Pinpoint the cell where the given text exists, returning its [x, y] midpoint coordinate. 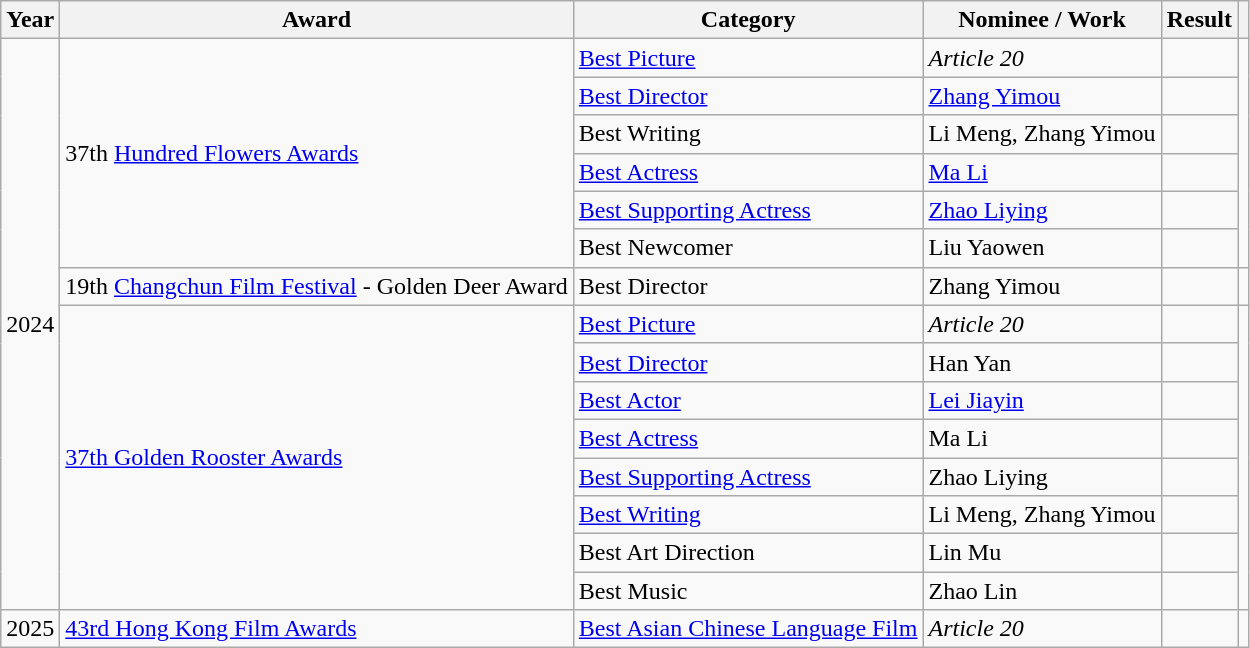
19th Changchun Film Festival - Golden Deer Award [316, 286]
Best Art Direction [748, 553]
37th Hundred Flowers Awards [316, 153]
Best Asian Chinese Language Film [748, 629]
Lin Mu [1042, 553]
Han Yan [1042, 362]
2025 [30, 629]
Zhao Lin [1042, 591]
Category [748, 20]
37th Golden Rooster Awards [316, 457]
Nominee / Work [1042, 20]
Liu Yaowen [1042, 248]
Best Newcomer [748, 248]
Year [30, 20]
Best Actor [748, 400]
Best Music [748, 591]
2024 [30, 324]
Award [316, 20]
Result [1199, 20]
43rd Hong Kong Film Awards [316, 629]
Lei Jiayin [1042, 400]
